Pinpoint the cell where the given text exists, returning its (X, Y) midpoint coordinate. 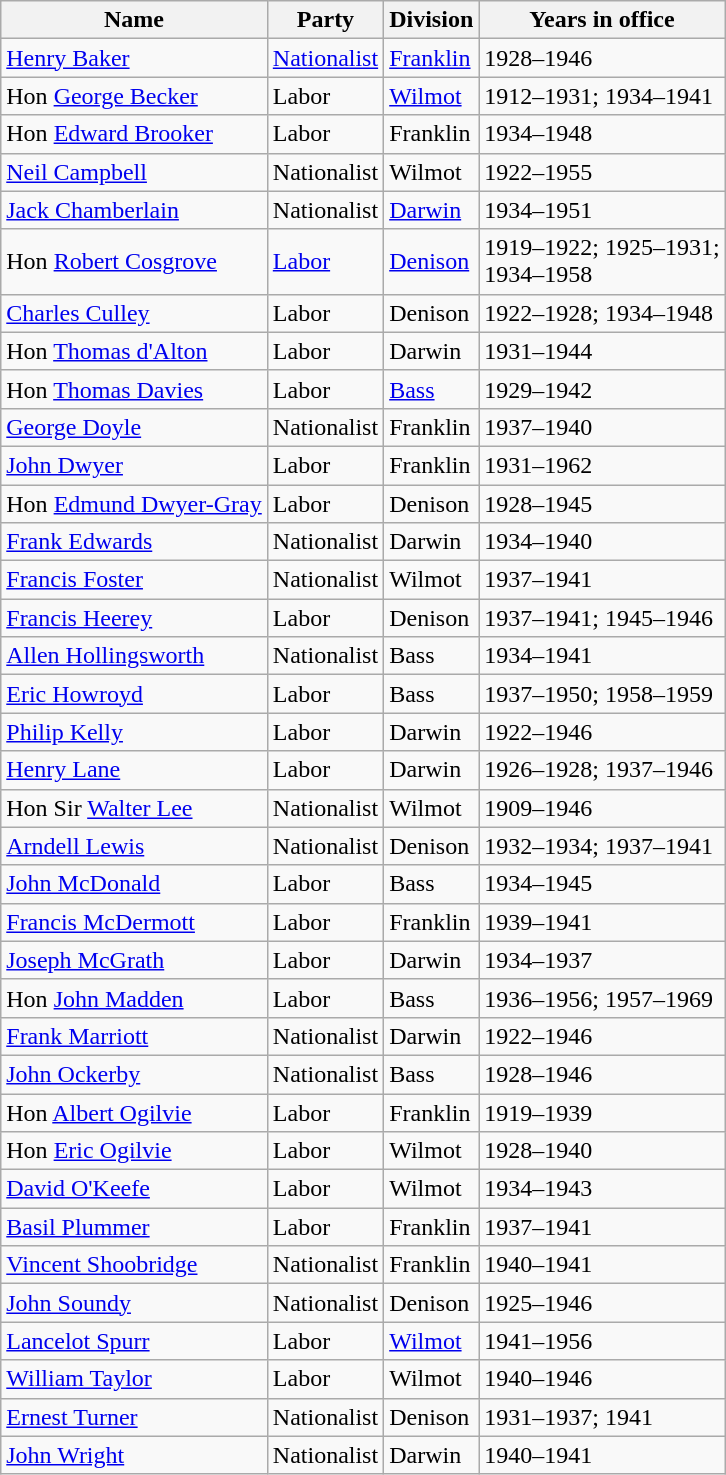
1939–1941 (602, 922)
1928–1940 (602, 1151)
John Dwyer (134, 465)
1937–1941; 1945–1946 (602, 618)
1937–1940 (602, 427)
John Ockerby (134, 1074)
1937–1950; 1958–1959 (602, 694)
Arndell Lewis (134, 846)
1912–1931; 1934–1941 (602, 96)
1928–1945 (602, 503)
Hon Thomas Davies (134, 389)
Party (325, 20)
Hon Albert Ogilvie (134, 1113)
Ernest Turner (134, 1417)
Francis Heerey (134, 618)
Philip Kelly (134, 732)
1925–1946 (602, 1303)
1929–1942 (602, 389)
1931–1937; 1941 (602, 1417)
1919–1922; 1925–1931;1934–1958 (602, 262)
1926–1928; 1937–1946 (602, 770)
Division (432, 20)
Francis McDermott (134, 922)
Charles Culley (134, 313)
1934–1948 (602, 134)
Frank Edwards (134, 542)
Henry Lane (134, 770)
1934–1951 (602, 210)
Neil Campbell (134, 172)
John Soundy (134, 1303)
Hon Edmund Dwyer-Gray (134, 503)
Name (134, 20)
George Doyle (134, 427)
John McDonald (134, 884)
1934–1941 (602, 656)
Jack Chamberlain (134, 210)
John Wright (134, 1455)
1934–1940 (602, 542)
Hon Robert Cosgrove (134, 262)
Joseph McGrath (134, 960)
David O'Keefe (134, 1189)
1940–1946 (602, 1379)
Henry Baker (134, 58)
1932–1934; 1937–1941 (602, 846)
Hon George Becker (134, 96)
1931–1962 (602, 465)
Francis Foster (134, 580)
Basil Plummer (134, 1227)
1934–1943 (602, 1189)
1909–1946 (602, 808)
Hon Eric Ogilvie (134, 1151)
Hon Edward Brooker (134, 134)
1931–1944 (602, 351)
1934–1937 (602, 960)
1941–1956 (602, 1341)
Allen Hollingsworth (134, 656)
William Taylor (134, 1379)
1936–1956; 1957–1969 (602, 998)
Eric Howroyd (134, 694)
Hon Sir Walter Lee (134, 808)
1919–1939 (602, 1113)
1922–1955 (602, 172)
1934–1945 (602, 884)
Hon Thomas d'Alton (134, 351)
1922–1928; 1934–1948 (602, 313)
Frank Marriott (134, 1036)
Vincent Shoobridge (134, 1265)
Lancelot Spurr (134, 1341)
Hon John Madden (134, 998)
Years in office (602, 20)
